Output the [X, Y] coordinate of the center of the cell containing the given text.  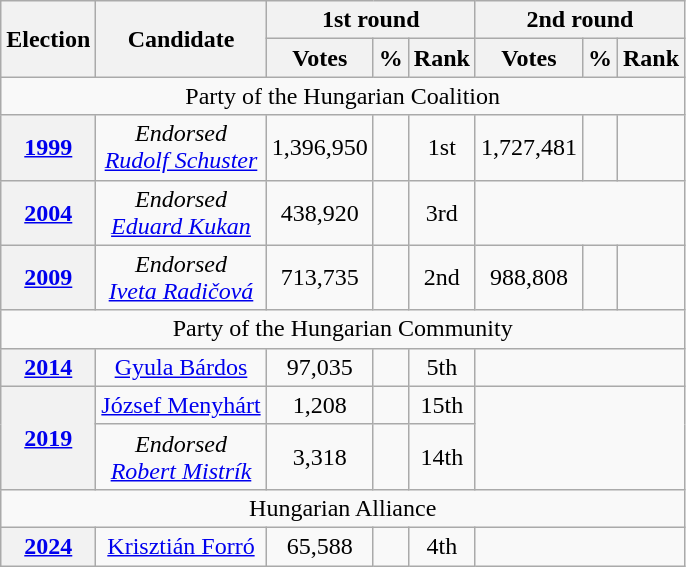
Gyula Bárdos [181, 367]
97,035 [320, 367]
Hungarian Alliance [343, 508]
EndorsedEduard Kukan [181, 212]
1,727,481 [528, 148]
988,808 [528, 278]
438,920 [320, 212]
4th [442, 546]
2024 [48, 546]
1,208 [320, 405]
Krisztián Forró [181, 546]
EndorsedRobert Mistrík [181, 456]
5th [442, 367]
2009 [48, 278]
14th [442, 456]
EndorsedRudolf Schuster [181, 148]
Party of the Hungarian Community [343, 329]
1999 [48, 148]
2004 [48, 212]
Party of the Hungarian Coalition [343, 96]
3rd [442, 212]
1,396,950 [320, 148]
2019 [48, 438]
1st round [370, 20]
EndorsedIveta Radičová [181, 278]
2nd round [580, 20]
József Menyhárt [181, 405]
15th [442, 405]
713,735 [320, 278]
Candidate [181, 39]
2014 [48, 367]
65,588 [320, 546]
3,318 [320, 456]
Election [48, 39]
2nd [442, 278]
1st [442, 148]
